Return the [x, y] coordinate for the center point of the cell that contains the specified text.  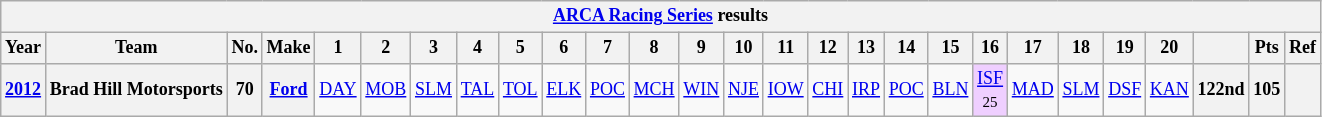
IRP [866, 90]
4 [477, 48]
17 [1032, 48]
TAL [477, 90]
ISF25 [990, 90]
Ford [288, 90]
No. [244, 48]
5 [520, 48]
2 [386, 48]
BLN [950, 90]
Ref [1303, 48]
1 [338, 48]
Team [136, 48]
19 [1125, 48]
ELK [564, 90]
7 [608, 48]
Brad Hill Motorsports [136, 90]
CHI [828, 90]
DSF [1125, 90]
18 [1081, 48]
16 [990, 48]
Year [24, 48]
TOL [520, 90]
DAY [338, 90]
122nd [1221, 90]
12 [828, 48]
6 [564, 48]
105 [1267, 90]
8 [654, 48]
15 [950, 48]
KAN [1170, 90]
10 [744, 48]
Make [288, 48]
NJE [744, 90]
14 [906, 48]
IOW [786, 90]
MCH [654, 90]
3 [434, 48]
2012 [24, 90]
20 [1170, 48]
WIN [702, 90]
Pts [1267, 48]
MOB [386, 90]
11 [786, 48]
ARCA Racing Series results [660, 16]
MAD [1032, 90]
9 [702, 48]
70 [244, 90]
13 [866, 48]
